Search for the cell housing the specified text and yield its (X, Y) center coordinate. 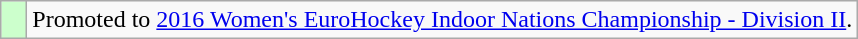
Promoted to 2016 Women's EuroHockey Indoor Nations Championship - Division II. (442, 20)
